From the cell containing the given text, extract its center point as (X, Y) coordinate. 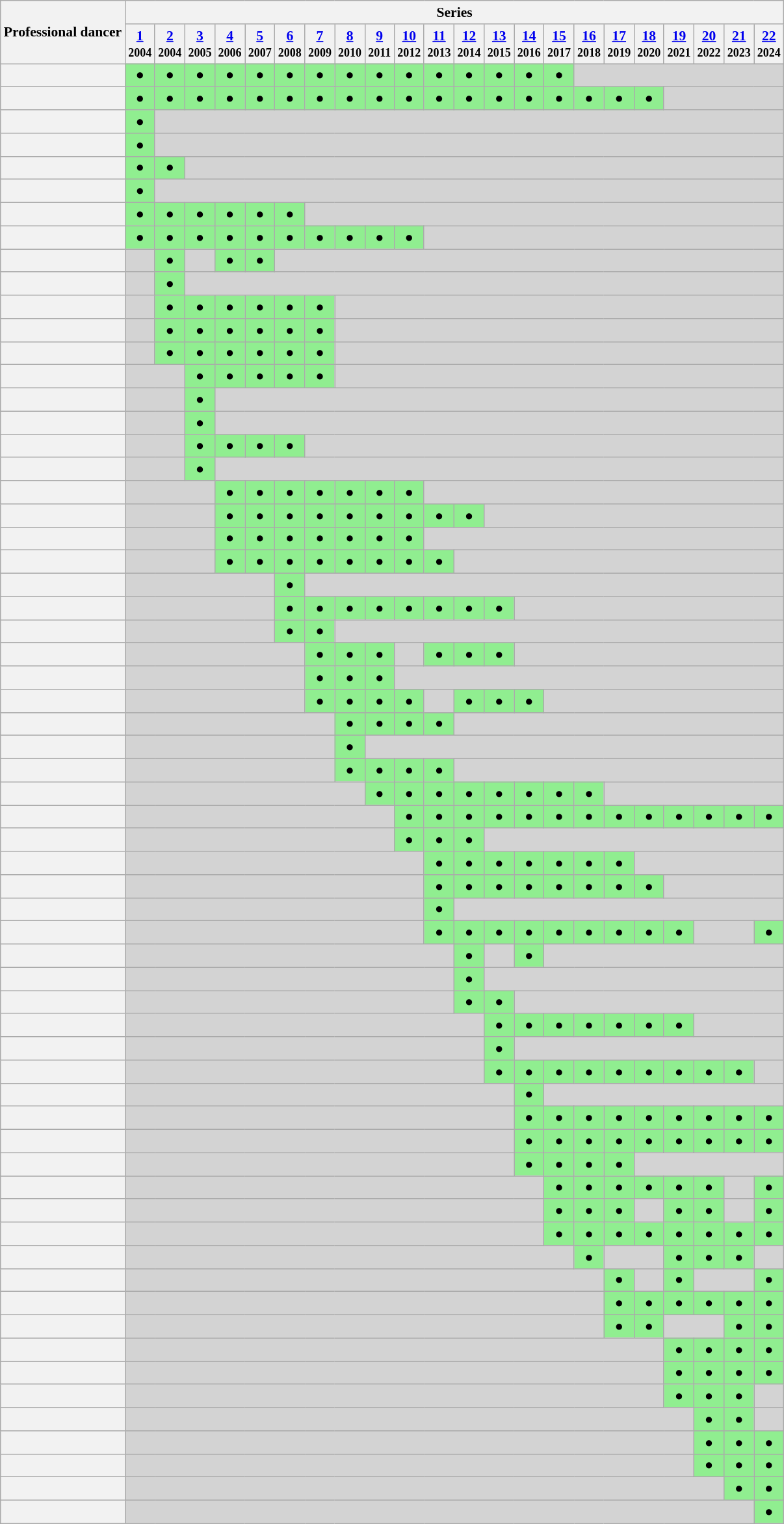
52007 (260, 44)
32005 (200, 44)
92011 (380, 44)
42006 (230, 44)
Professional dancer (62, 33)
192021 (679, 44)
122014 (469, 44)
12004 (140, 44)
182020 (649, 44)
222024 (769, 44)
162018 (589, 44)
Series (454, 12)
82010 (350, 44)
132015 (499, 44)
202022 (709, 44)
112013 (439, 44)
142016 (529, 44)
152017 (559, 44)
62008 (290, 44)
22004 (170, 44)
212023 (739, 44)
172019 (619, 44)
72009 (320, 44)
102012 (409, 44)
